For the text-containing cell, return its midpoint in (X, Y) coordinate format. 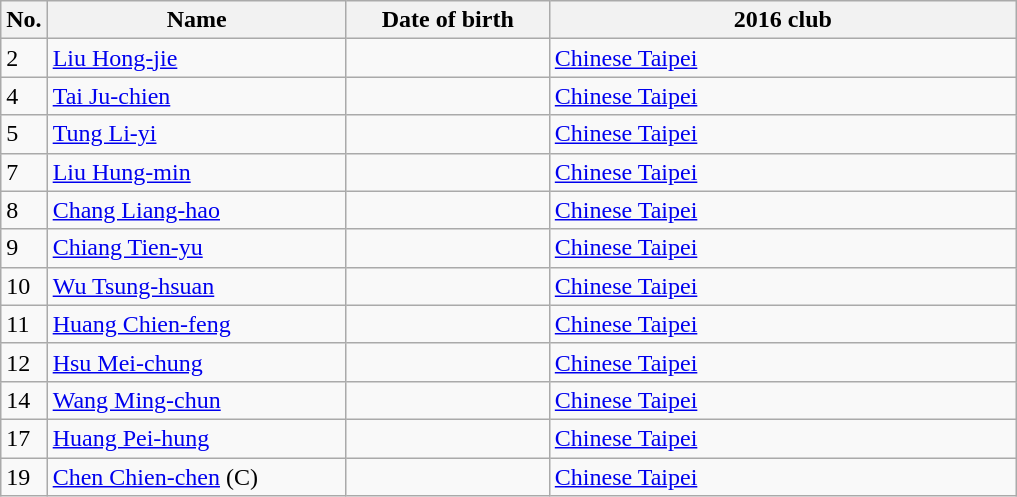
Chen Chien-chen (C) (196, 477)
8 (24, 210)
12 (24, 362)
17 (24, 438)
14 (24, 400)
Date of birth (448, 20)
19 (24, 477)
10 (24, 286)
2016 club (782, 20)
5 (24, 134)
Liu Hong-jie (196, 58)
4 (24, 96)
Chang Liang-hao (196, 210)
Name (196, 20)
Tung Li-yi (196, 134)
Wu Tsung-hsuan (196, 286)
9 (24, 248)
No. (24, 20)
Liu Hung-min (196, 172)
2 (24, 58)
Tai Ju-chien (196, 96)
7 (24, 172)
11 (24, 324)
Wang Ming-chun (196, 400)
Chiang Tien-yu (196, 248)
Huang Chien-feng (196, 324)
Huang Pei-hung (196, 438)
Hsu Mei-chung (196, 362)
